Identify which cell holds the provided text, then report its (x, y) central coordinate. 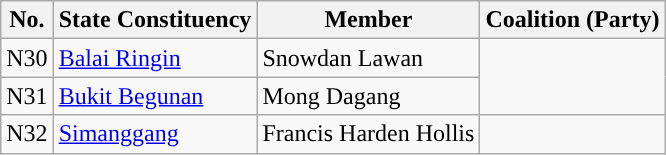
State Constituency (155, 20)
N30 (27, 58)
Simanggang (155, 134)
Snowdan Lawan (368, 58)
Bukit Begunan (155, 96)
N31 (27, 96)
Balai Ringin (155, 58)
No. (27, 20)
Mong Dagang (368, 96)
N32 (27, 134)
Member (368, 20)
Francis Harden Hollis (368, 134)
Coalition (Party) (572, 20)
